Determine the [x, y] coordinate at the center of the cell enclosing the given text.  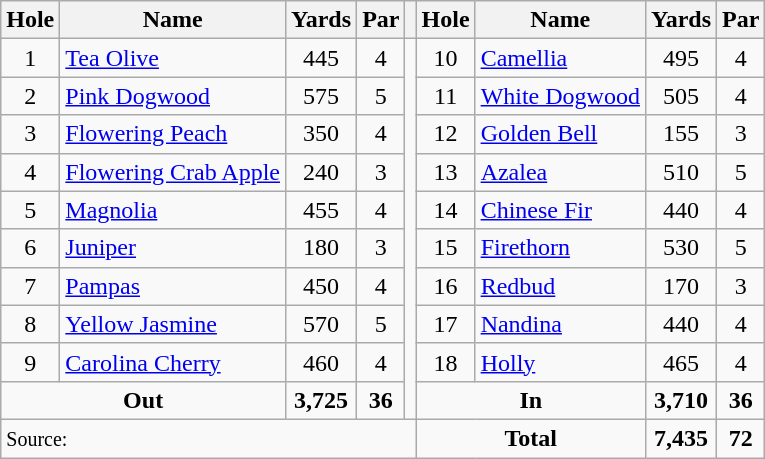
350 [322, 134]
14 [446, 210]
Nandina [560, 324]
17 [446, 324]
6 [30, 248]
2 [30, 96]
Holly [560, 362]
Chinese Fir [560, 210]
Pink Dogwood [173, 96]
Magnolia [173, 210]
Juniper [173, 248]
9 [30, 362]
Redbud [560, 286]
170 [680, 286]
White Dogwood [560, 96]
Flowering Crab Apple [173, 172]
465 [680, 362]
16 [446, 286]
495 [680, 58]
Firethorn [560, 248]
Flowering Peach [173, 134]
10 [446, 58]
530 [680, 248]
510 [680, 172]
Pampas [173, 286]
Out [144, 400]
445 [322, 58]
455 [322, 210]
Carolina Cherry [173, 362]
575 [322, 96]
3,725 [322, 400]
1 [30, 58]
72 [741, 438]
18 [446, 362]
Azalea [560, 172]
11 [446, 96]
In [530, 400]
240 [322, 172]
Yellow Jasmine [173, 324]
Source: [208, 438]
180 [322, 248]
450 [322, 286]
7,435 [680, 438]
505 [680, 96]
12 [446, 134]
570 [322, 324]
7 [30, 286]
Tea Olive [173, 58]
15 [446, 248]
8 [30, 324]
Camellia [560, 58]
Golden Bell [560, 134]
460 [322, 362]
155 [680, 134]
13 [446, 172]
Total [530, 438]
3,710 [680, 400]
